Pinpoint the cell where the given text exists, returning its (x, y) midpoint coordinate. 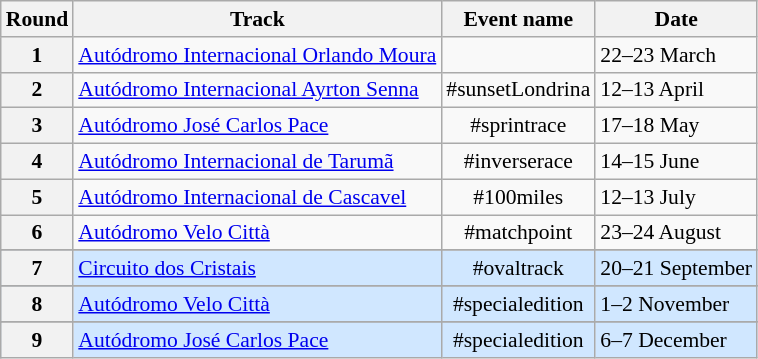
22–23 March (676, 55)
9 (38, 340)
#inverserace (518, 162)
6 (38, 233)
#sprintrace (518, 126)
Autódromo Internacional de Tarumã (257, 162)
#ovaltrack (518, 269)
12–13 April (676, 90)
#matchpoint (518, 233)
23–24 August (676, 233)
4 (38, 162)
5 (38, 197)
Autódromo Internacional Orlando Moura (257, 55)
#sunsetLondrina (518, 90)
Event name (518, 19)
12–13 July (676, 197)
Track (257, 19)
Date (676, 19)
7 (38, 269)
17–18 May (676, 126)
14–15 June (676, 162)
2 (38, 90)
1 (38, 55)
20–21 September (676, 269)
Autódromo Internacional de Cascavel (257, 197)
3 (38, 126)
Circuito dos Cristais (257, 269)
Round (38, 19)
Autódromo Internacional Ayrton Senna (257, 90)
6–7 December (676, 340)
1–2 November (676, 304)
8 (38, 304)
#100miles (518, 197)
